Search for the cell housing the specified text and yield its (x, y) center coordinate. 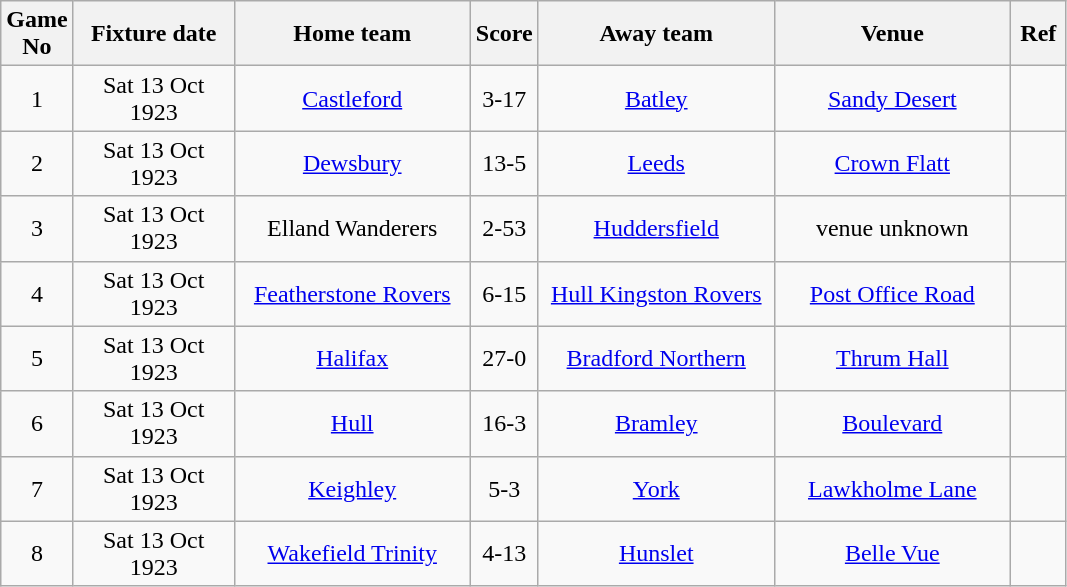
Huddersfield (656, 228)
Game No (37, 34)
13-5 (504, 164)
Featherstone Rovers (352, 294)
Leeds (656, 164)
Home team (352, 34)
4 (37, 294)
Wakefield Trinity (352, 554)
6-15 (504, 294)
Boulevard (892, 424)
3-17 (504, 98)
4-13 (504, 554)
3 (37, 228)
Crown Flatt (892, 164)
16-3 (504, 424)
6 (37, 424)
27-0 (504, 358)
Venue (892, 34)
2-53 (504, 228)
Lawkholme Lane (892, 488)
Ref (1038, 34)
Keighley (352, 488)
Elland Wanderers (352, 228)
1 (37, 98)
Castleford (352, 98)
Bradford Northern (656, 358)
venue unknown (892, 228)
Batley (656, 98)
Hunslet (656, 554)
Score (504, 34)
Belle Vue (892, 554)
Hull (352, 424)
Hull Kingston Rovers (656, 294)
Sandy Desert (892, 98)
7 (37, 488)
Post Office Road (892, 294)
Halifax (352, 358)
Bramley (656, 424)
Away team (656, 34)
5 (37, 358)
5-3 (504, 488)
York (656, 488)
Fixture date (154, 34)
Dewsbury (352, 164)
2 (37, 164)
8 (37, 554)
Thrum Hall (892, 358)
